Scan for the cell matching the given text and deliver its [X, Y] coordinate at center. 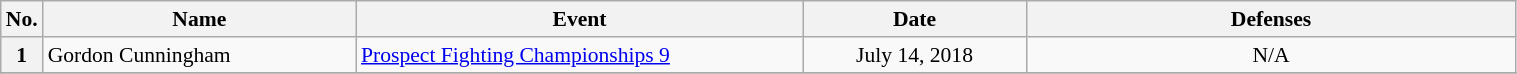
No. [22, 19]
1 [22, 55]
Defenses [1271, 19]
N/A [1271, 55]
Gordon Cunningham [200, 55]
Name [200, 19]
Date [914, 19]
Event [580, 19]
July 14, 2018 [914, 55]
Prospect Fighting Championships 9 [580, 55]
